From the cell containing the given text, extract its center point as (X, Y) coordinate. 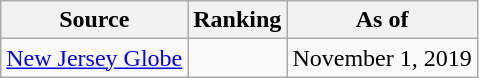
New Jersey Globe (94, 58)
Ranking (238, 20)
Source (94, 20)
As of (382, 20)
November 1, 2019 (382, 58)
